Output the (x, y) coordinate of the center of the cell containing the given text.  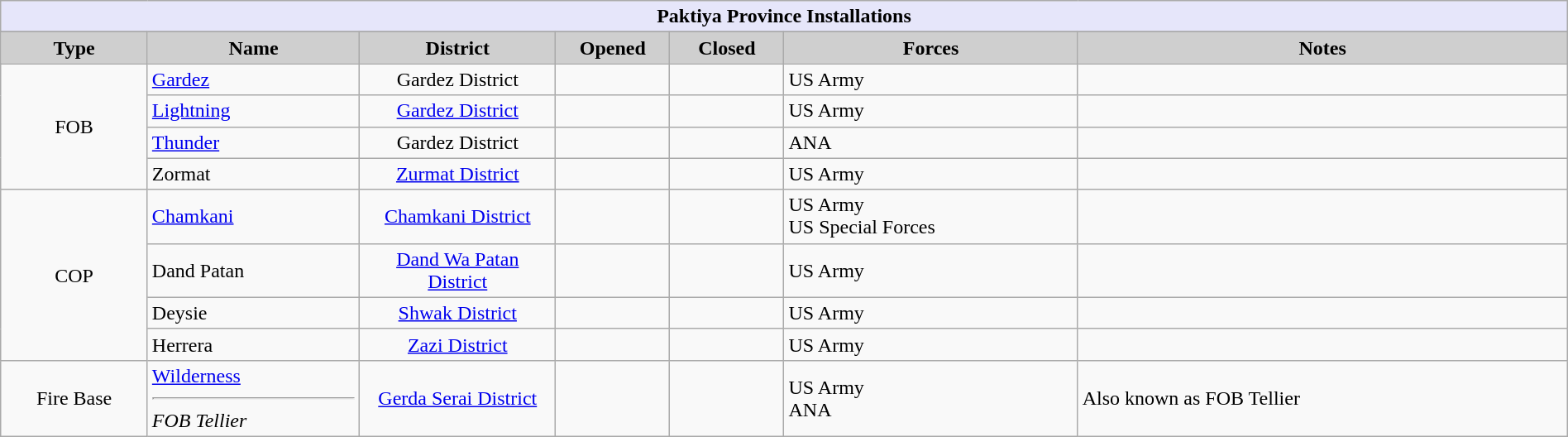
Gerda Serai District (458, 398)
Dand Wa Patan District (458, 270)
Lightning (253, 111)
US Army ANA (931, 398)
Herrera (253, 344)
Chamkani District (458, 217)
Fire Base (74, 398)
Gardez (253, 79)
FOB (74, 127)
ANA (931, 142)
US Army US Special Forces (931, 217)
Name (253, 48)
WildernessFOB Tellier (253, 398)
Notes (1322, 48)
Thunder (253, 142)
District (458, 48)
COP (74, 275)
Paktiya Province Installations (784, 17)
Type (74, 48)
Forces (931, 48)
Zurmat District (458, 174)
Shwak District (458, 313)
Opened (613, 48)
Closed (727, 48)
Chamkani (253, 217)
Deysie (253, 313)
Also known as FOB Tellier (1322, 398)
Zormat (253, 174)
Dand Patan (253, 270)
Zazi District (458, 344)
